From the cell containing the given text, extract its center point as [x, y] coordinate. 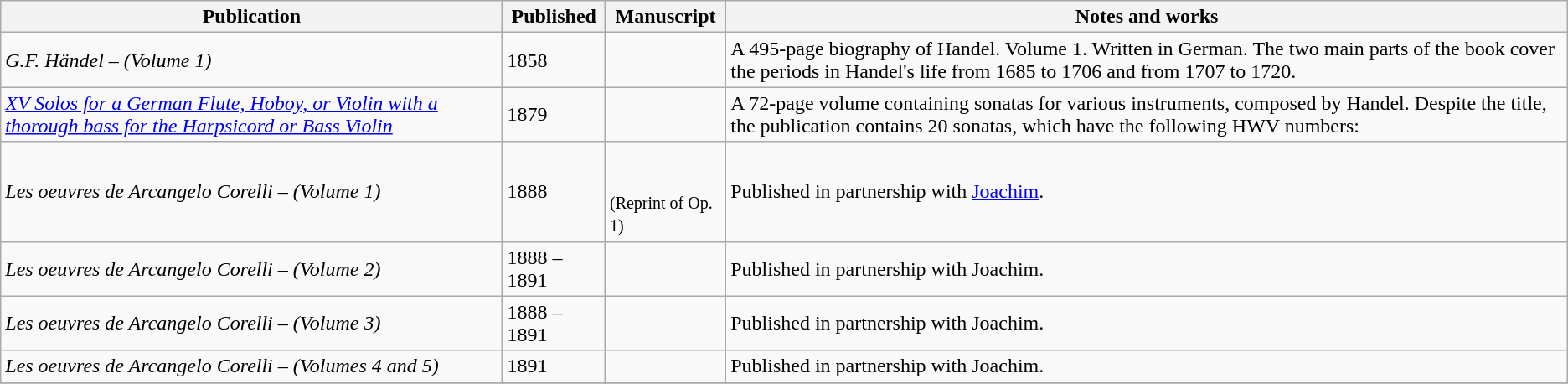
Notes and works [1148, 17]
(Reprint of Op. 1) [665, 191]
Les oeuvres de Arcangelo Corelli – (Volume 1) [251, 191]
G.F. Händel – (Volume 1) [251, 60]
1891 [554, 366]
1879 [554, 114]
Les oeuvres de Arcangelo Corelli – (Volumes 4 and 5) [251, 366]
1888 [554, 191]
Publication [251, 17]
Published [554, 17]
1858 [554, 60]
Les oeuvres de Arcangelo Corelli – (Volume 3) [251, 324]
Manuscript [665, 17]
Les oeuvres de Arcangelo Corelli – (Volume 2) [251, 268]
XV Solos for a German Flute, Hoboy, or Violin with a thorough bass for the Harpsicord or Bass Violin [251, 114]
